Search for the cell housing the specified text and yield its [x, y] center coordinate. 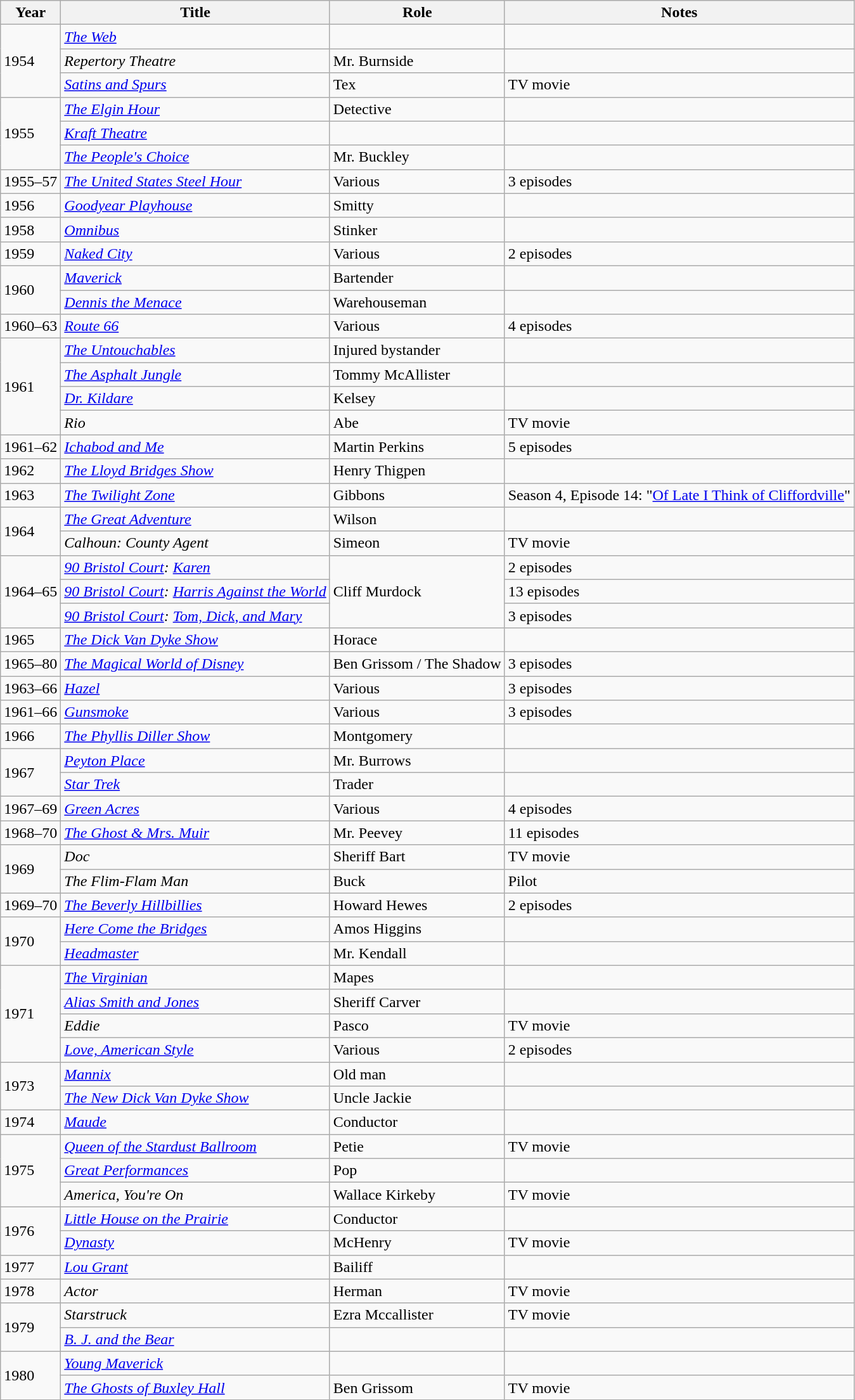
The Untouchables [195, 350]
1962 [30, 471]
The United States Steel Hour [195, 181]
Gibbons [417, 495]
The Web [195, 37]
1973 [30, 1086]
Headmaster [195, 953]
Simeon [417, 543]
1974 [30, 1122]
Gunsmoke [195, 712]
The Magical World of Disney [195, 664]
The Virginian [195, 977]
The Great Adventure [195, 519]
Route 66 [195, 326]
Bartender [417, 278]
Uncle Jackie [417, 1098]
Petie [417, 1146]
Rio [195, 423]
The Twilight Zone [195, 495]
Repertory Theatre [195, 61]
13 episodes [679, 591]
Smitty [417, 205]
1978 [30, 1291]
America, You're On [195, 1195]
Ben Grissom [417, 1387]
The People's Choice [195, 157]
1961 [30, 387]
1963–66 [30, 688]
Mr. Burnside [417, 61]
Eddie [195, 1025]
90 Bristol Court: Tom, Dick, and Mary [195, 615]
1963 [30, 495]
Lou Grant [195, 1267]
Omnibus [195, 229]
1976 [30, 1231]
1955–57 [30, 181]
Hazel [195, 688]
The Flim-Flam Man [195, 881]
Horace [417, 639]
Title [195, 13]
Abe [417, 423]
Mr. Buckley [417, 157]
90 Bristol Court: Karen [195, 567]
Mannix [195, 1074]
Pasco [417, 1025]
Naked City [195, 254]
Old man [417, 1074]
McHenry [417, 1243]
The Elgin Hour [195, 109]
1961–66 [30, 712]
1956 [30, 205]
Green Acres [195, 809]
1967 [30, 773]
90 Bristol Court: Harris Against the World [195, 591]
Goodyear Playhouse [195, 205]
Montgomery [417, 736]
1960–63 [30, 326]
Alias Smith and Jones [195, 1001]
Sheriff Bart [417, 857]
1975 [30, 1171]
Cliff Murdock [417, 591]
Maverick [195, 278]
1959 [30, 254]
Wilson [417, 519]
The Lloyd Bridges Show [195, 471]
Martin Perkins [417, 447]
The Ghost & Mrs. Muir [195, 833]
1969 [30, 869]
Herman [417, 1291]
Amos Higgins [417, 929]
Wallace Kirkeby [417, 1195]
B. J. and the Bear [195, 1339]
Kelsey [417, 399]
Starstruck [195, 1315]
Actor [195, 1291]
Ben Grissom / The Shadow [417, 664]
Detective [417, 109]
11 episodes [679, 833]
Sheriff Carver [417, 1001]
Warehouseman [417, 302]
1955 [30, 133]
1961–62 [30, 447]
Ichabod and Me [195, 447]
Tommy McAllister [417, 375]
Stinker [417, 229]
1967–69 [30, 809]
1964–65 [30, 591]
Satins and Spurs [195, 85]
1965–80 [30, 664]
Ezra Mccallister [417, 1315]
Here Come the Bridges [195, 929]
Season 4, Episode 14: "Of Late I Think of Cliffordville" [679, 495]
Buck [417, 881]
Dr. Kildare [195, 399]
The Beverly Hillbillies [195, 905]
1977 [30, 1267]
The Dick Van Dyke Show [195, 639]
Pop [417, 1171]
5 episodes [679, 447]
Role [417, 13]
Dynasty [195, 1243]
Notes [679, 13]
1964 [30, 531]
Injured bystander [417, 350]
Kraft Theatre [195, 133]
Year [30, 13]
Young Maverick [195, 1363]
1965 [30, 639]
Tex [417, 85]
1971 [30, 1013]
Trader [417, 785]
1969–70 [30, 905]
The Asphalt Jungle [195, 375]
Love, American Style [195, 1050]
1970 [30, 941]
Queen of the Stardust Ballroom [195, 1146]
Great Performances [195, 1171]
Mapes [417, 977]
1968–70 [30, 833]
1966 [30, 736]
1954 [30, 61]
Mr. Peevey [417, 833]
Star Trek [195, 785]
1960 [30, 290]
1980 [30, 1375]
The Phyllis Diller Show [195, 736]
Mr. Burrows [417, 761]
The Ghosts of Buxley Hall [195, 1387]
Howard Hewes [417, 905]
Dennis the Menace [195, 302]
1979 [30, 1327]
Henry Thigpen [417, 471]
Little House on the Prairie [195, 1219]
Calhoun: County Agent [195, 543]
Maude [195, 1122]
The New Dick Van Dyke Show [195, 1098]
1958 [30, 229]
Bailiff [417, 1267]
Pilot [679, 881]
Mr. Kendall [417, 953]
Doc [195, 857]
Peyton Place [195, 761]
